Provide the (X, Y) coordinate of the cell's center where the given text is located.  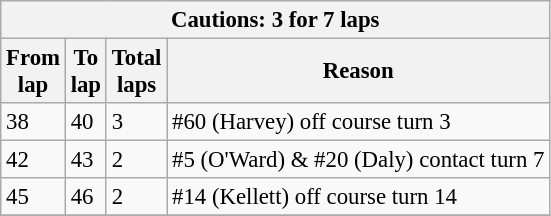
Cautions: 3 for 7 laps (276, 20)
#5 (O'Ward) & #20 (Daly) contact turn 7 (358, 160)
#60 (Harvey) off course turn 3 (358, 122)
40 (86, 122)
45 (34, 197)
Totallaps (136, 72)
Fromlap (34, 72)
46 (86, 197)
3 (136, 122)
38 (34, 122)
Reason (358, 72)
#14 (Kellett) off course turn 14 (358, 197)
Tolap (86, 72)
43 (86, 160)
42 (34, 160)
